From the cell containing the given text, extract its center point as (X, Y) coordinate. 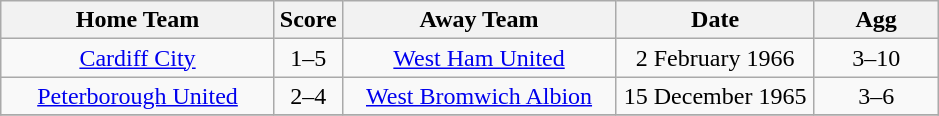
3–6 (876, 96)
2–4 (308, 96)
Score (308, 20)
West Ham United (479, 58)
Cardiff City (138, 58)
Away Team (479, 20)
Peterborough United (138, 96)
Date (716, 20)
15 December 1965 (716, 96)
Agg (876, 20)
3–10 (876, 58)
Home Team (138, 20)
2 February 1966 (716, 58)
1–5 (308, 58)
West Bromwich Albion (479, 96)
